Return (x, y) of the center of cell containing provided text 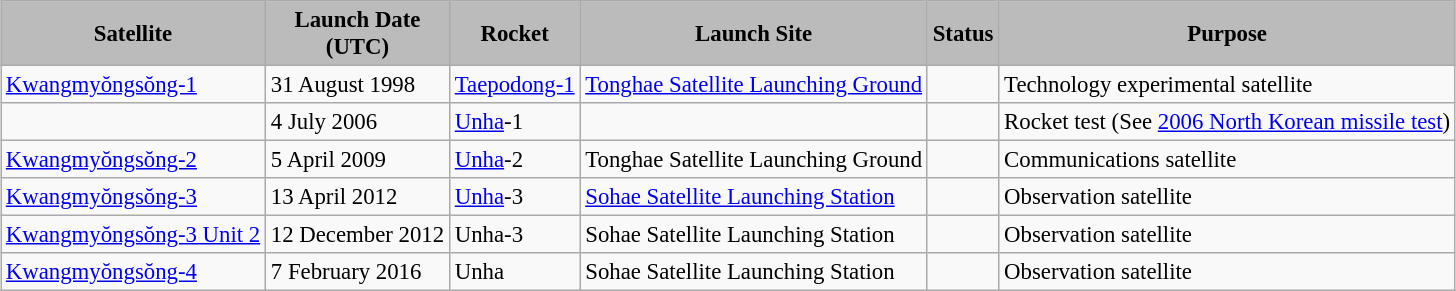
Kwangmyŏngsŏng-1 (134, 85)
Status (962, 34)
Rocket (514, 34)
Technology experimental satellite (1228, 85)
Rocket test (See 2006 North Korean missile test) (1228, 122)
Launch Date (UTC) (358, 34)
Communications satellite (1228, 160)
Unha-1 (514, 122)
4 July 2006 (358, 122)
Satellite (134, 34)
5 April 2009 (358, 160)
31 August 1998 (358, 85)
13 April 2012 (358, 197)
Launch Site (754, 34)
12 December 2012 (358, 235)
Kwangmyŏngsŏng-3 Unit 2 (134, 235)
Kwangmyŏngsŏng-2 (134, 160)
Kwangmyŏngsŏng-3 (134, 197)
Taepodong-1 (514, 85)
Purpose (1228, 34)
Unha-2 (514, 160)
